Identify which cell holds the provided text, then report its (X, Y) central coordinate. 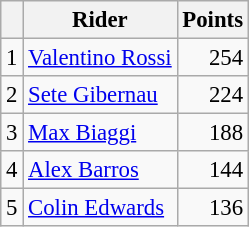
Rider (100, 20)
144 (212, 170)
3 (12, 133)
5 (12, 208)
Valentino Rossi (100, 58)
Points (212, 20)
Colin Edwards (100, 208)
224 (212, 95)
Sete Gibernau (100, 95)
188 (212, 133)
4 (12, 170)
Max Biaggi (100, 133)
1 (12, 58)
136 (212, 208)
254 (212, 58)
2 (12, 95)
Alex Barros (100, 170)
